Find where the given text appears and provide that cell's center as (X, Y) coordinate. 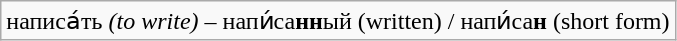
написа́ть (to write) – напи́санный (written) / напи́сан (short form) (338, 21)
